Pinpoint the cell where the given text exists, returning its (x, y) midpoint coordinate. 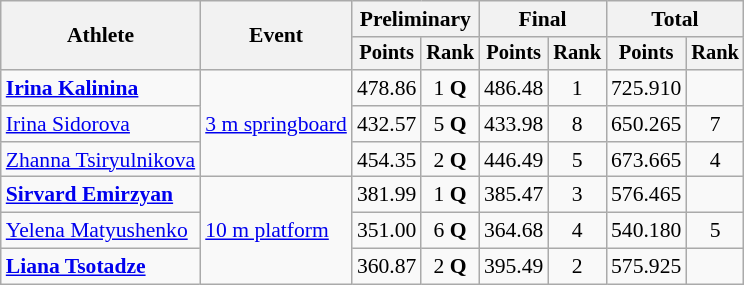
Sirvard Emirzyan (100, 195)
575.925 (646, 267)
650.265 (646, 124)
7 (715, 124)
10 m platform (276, 230)
Final (542, 19)
Athlete (100, 36)
486.48 (514, 88)
Irina Sidorova (100, 124)
Yelena Matyushenko (100, 231)
432.57 (386, 124)
5 Q (450, 124)
385.47 (514, 195)
364.68 (514, 231)
478.86 (386, 88)
576.465 (646, 195)
360.87 (386, 267)
433.98 (514, 124)
673.665 (646, 160)
2 (577, 267)
3 m springboard (276, 124)
Preliminary (416, 19)
381.99 (386, 195)
Liana Tsotadze (100, 267)
Total (675, 19)
Irina Kalinina (100, 88)
540.180 (646, 231)
Event (276, 36)
1 (577, 88)
Zhanna Tsiryulnikova (100, 160)
446.49 (514, 160)
6 Q (450, 231)
351.00 (386, 231)
454.35 (386, 160)
8 (577, 124)
395.49 (514, 267)
3 (577, 195)
725.910 (646, 88)
